Pinpoint the cell where the given text exists, returning its [X, Y] midpoint coordinate. 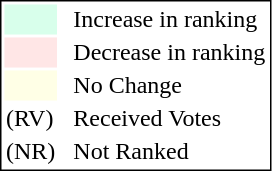
(NR) [30, 151]
(RV) [30, 119]
No Change [170, 85]
Not Ranked [170, 151]
Decrease in ranking [170, 53]
Increase in ranking [170, 19]
Received Votes [170, 119]
